Identify which cell holds the provided text, then report its [x, y] central coordinate. 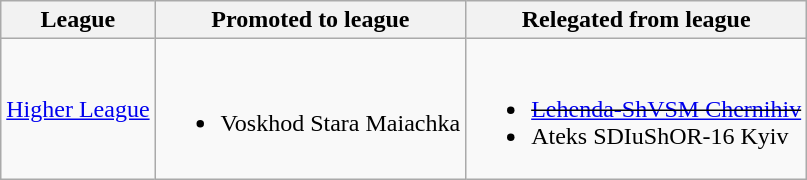
Promoted to league [310, 20]
Higher League [78, 109]
Voskhod Stara Maiachka [310, 109]
Relegated from league [636, 20]
League [78, 20]
Lehenda-ShVSM ChernihivAteks SDIuShOR-16 Kyiv [636, 109]
